Scan for the cell matching the given text and deliver its (x, y) coordinate at center. 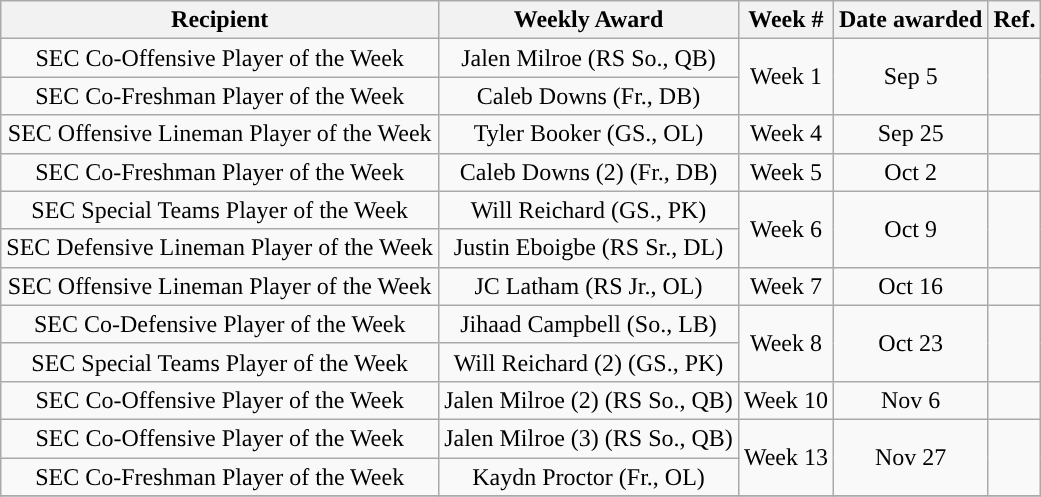
Caleb Downs (2) (Fr., DB) (589, 172)
Week 5 (786, 172)
Sep 25 (910, 134)
Justin Eboigbe (RS Sr., DL) (589, 248)
Jalen Milroe (2) (RS So., QB) (589, 400)
Ref. (1014, 20)
Tyler Booker (GS., OL) (589, 134)
Week 8 (786, 343)
Jalen Milroe (RS So., QB) (589, 58)
SEC Defensive Lineman Player of the Week (220, 248)
Oct 16 (910, 286)
Sep 5 (910, 77)
Week 13 (786, 457)
Recipient (220, 20)
Kaydn Proctor (Fr., OL) (589, 477)
Week 1 (786, 77)
Weekly Award (589, 20)
Week 10 (786, 400)
SEC Co-Defensive Player of the Week (220, 324)
Week # (786, 20)
Week 4 (786, 134)
Nov 6 (910, 400)
Caleb Downs (Fr., DB) (589, 96)
Jalen Milroe (3) (RS So., QB) (589, 438)
Oct 23 (910, 343)
Oct 9 (910, 229)
Nov 27 (910, 457)
Week 6 (786, 229)
Oct 2 (910, 172)
Jihaad Campbell (So., LB) (589, 324)
Date awarded (910, 20)
Week 7 (786, 286)
Will Reichard (2) (GS., PK) (589, 362)
JC Latham (RS Jr., OL) (589, 286)
Will Reichard (GS., PK) (589, 210)
